Scan for the cell matching the given text and deliver its [x, y] coordinate at center. 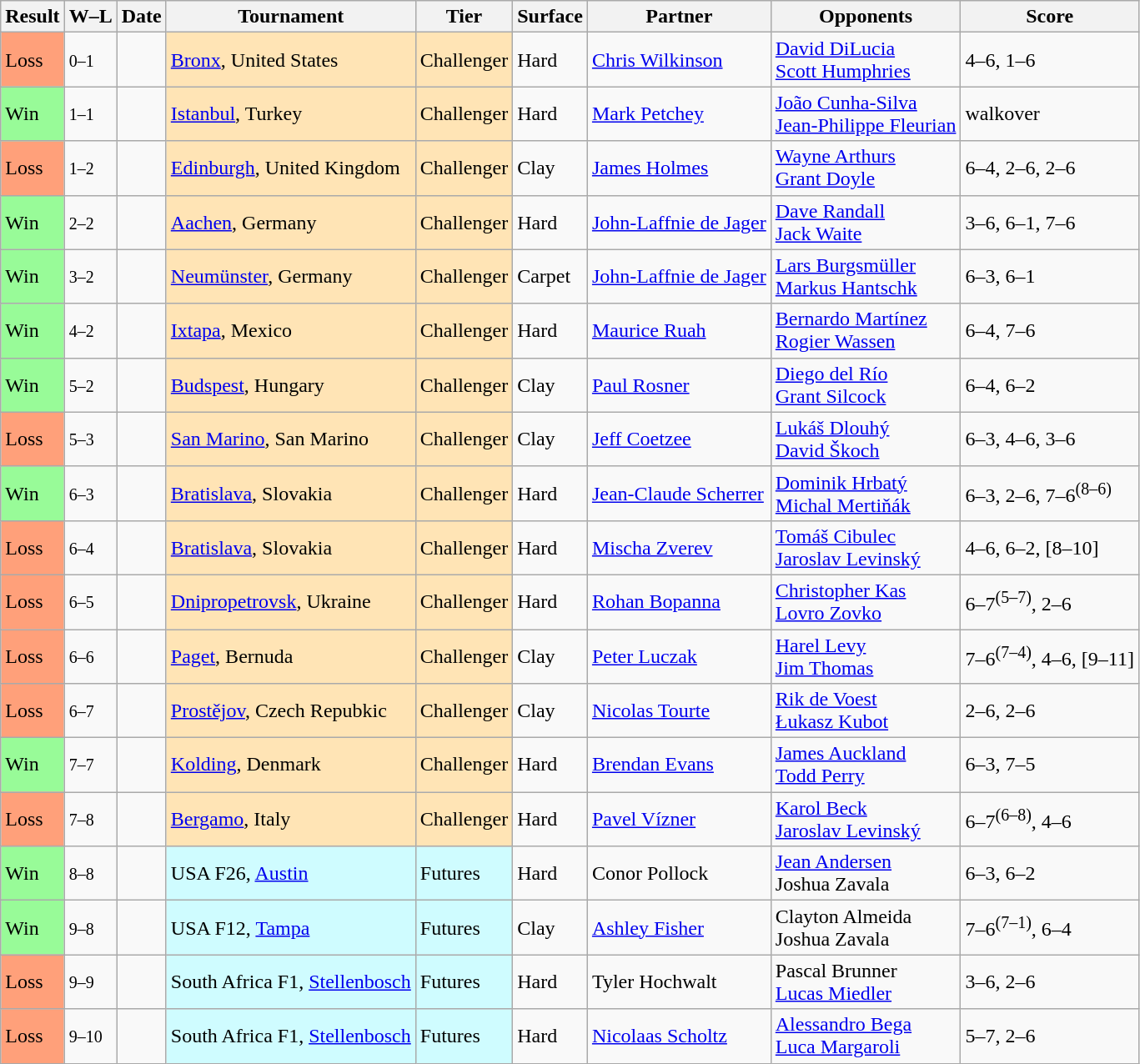
Nicolaas Scholtz [679, 1036]
2–2 [90, 222]
Alessandro Bega Luca Margaroli [866, 1036]
Date [142, 17]
9–10 [90, 1036]
9–9 [90, 982]
Result [33, 17]
Tournament [290, 17]
Budspest, Hungary [290, 385]
Jeff Coetzee [679, 439]
Harel Levy Jim Thomas [866, 655]
3–6, 2–6 [1049, 982]
4–2 [90, 330]
7–6(7–4), 4–6, [9–11] [1049, 655]
6–3, 7–5 [1049, 765]
Prostějov, Czech Repubkic [290, 710]
Brendan Evans [679, 765]
6–4, 7–6 [1049, 330]
Conor Pollock [679, 874]
2–6, 2–6 [1049, 710]
James Holmes [679, 168]
6–4 [90, 547]
6–5 [90, 602]
Karol Beck Jaroslav Levinský [866, 819]
Christopher Kas Lovro Zovko [866, 602]
6–4, 2–6, 2–6 [1049, 168]
6–7 [90, 710]
4–6, 1–6 [1049, 60]
Ixtapa, Mexico [290, 330]
0–1 [90, 60]
Nicolas Tourte [679, 710]
Diego del Río Grant Silcock [866, 385]
Dominik Hrbatý Michal Mertiňák [866, 494]
David DiLucia Scott Humphries [866, 60]
Mark Petchey [679, 113]
7–8 [90, 819]
Istanbul, Turkey [290, 113]
Kolding, Denmark [290, 765]
3–2 [90, 277]
3–6, 6–1, 7–6 [1049, 222]
1–1 [90, 113]
Tier [464, 17]
6–3 [90, 494]
Pavel Vízner [679, 819]
6–3, 2–6, 7–6(8–6) [1049, 494]
Opponents [866, 17]
6–3, 4–6, 3–6 [1049, 439]
Pascal Brunner Lucas Miedler [866, 982]
Dave Randall Jack Waite [866, 222]
Paul Rosner [679, 385]
walkover [1049, 113]
San Marino, San Marino [290, 439]
Neumünster, Germany [290, 277]
USA F26, Austin [290, 874]
Carpet [550, 277]
Ashley Fisher [679, 927]
6–7(6–8), 4–6 [1049, 819]
9–8 [90, 927]
Clayton Almeida Joshua Zavala [866, 927]
João Cunha-Silva Jean-Philippe Fleurian [866, 113]
7–6(7–1), 6–4 [1049, 927]
James Auckland Todd Perry [866, 765]
Bernardo Martínez Rogier Wassen [866, 330]
5–2 [90, 385]
Partner [679, 17]
Jean-Claude Scherrer [679, 494]
1–2 [90, 168]
Chris Wilkinson [679, 60]
Peter Luczak [679, 655]
Score [1049, 17]
6–6 [90, 655]
Tomáš Cibulec Jaroslav Levinský [866, 547]
6–3, 6–1 [1049, 277]
W–L [90, 17]
Jean Andersen Joshua Zavala [866, 874]
5–3 [90, 439]
8–8 [90, 874]
6–4, 6–2 [1049, 385]
Lukáš Dlouhý David Škoch [866, 439]
Rik de Voest Łukasz Kubot [866, 710]
5–7, 2–6 [1049, 1036]
Paget, Bernuda [290, 655]
Wayne Arthurs Grant Doyle [866, 168]
4–6, 6–2, [8–10] [1049, 547]
Mischa Zverev [679, 547]
Tyler Hochwalt [679, 982]
6–3, 6–2 [1049, 874]
Aachen, Germany [290, 222]
USA F12, Tampa [290, 927]
Maurice Ruah [679, 330]
Lars Burgsmüller Markus Hantschk [866, 277]
6–7(5–7), 2–6 [1049, 602]
Edinburgh, United Kingdom [290, 168]
Rohan Bopanna [679, 602]
Dnipropetrovsk, Ukraine [290, 602]
Bergamo, Italy [290, 819]
Bronx, United States [290, 60]
Surface [550, 17]
7–7 [90, 765]
